For the text-containing cell, return its midpoint in [x, y] coordinate format. 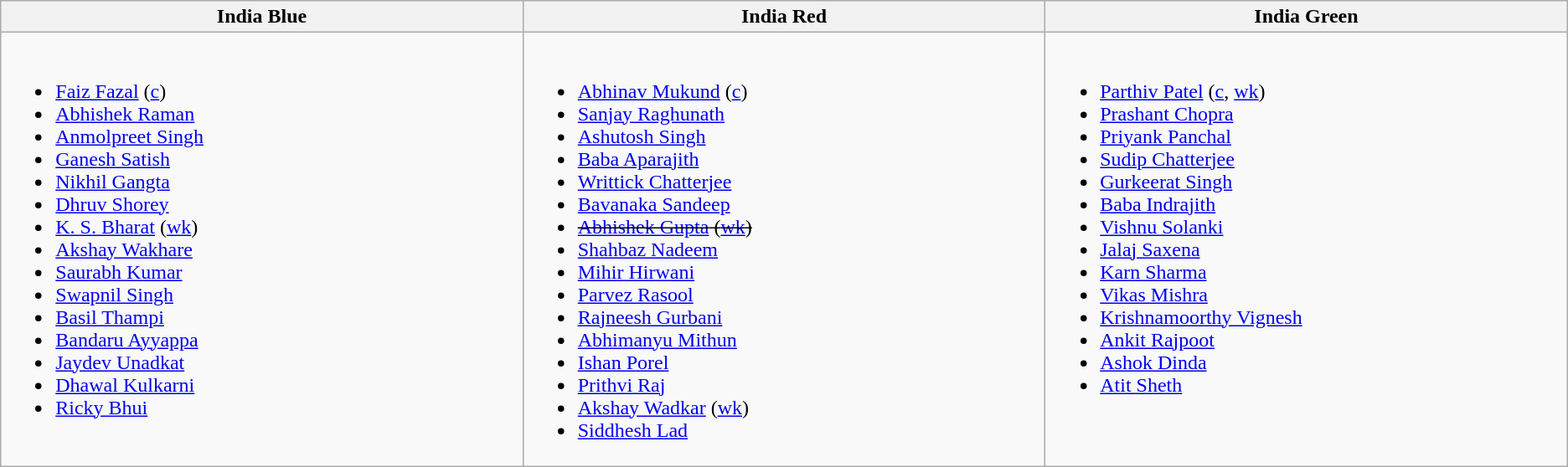
India Green [1307, 17]
India Red [784, 17]
India Blue [261, 17]
